Detect which cell encompasses the target text, then output its (X, Y) center coordinate. 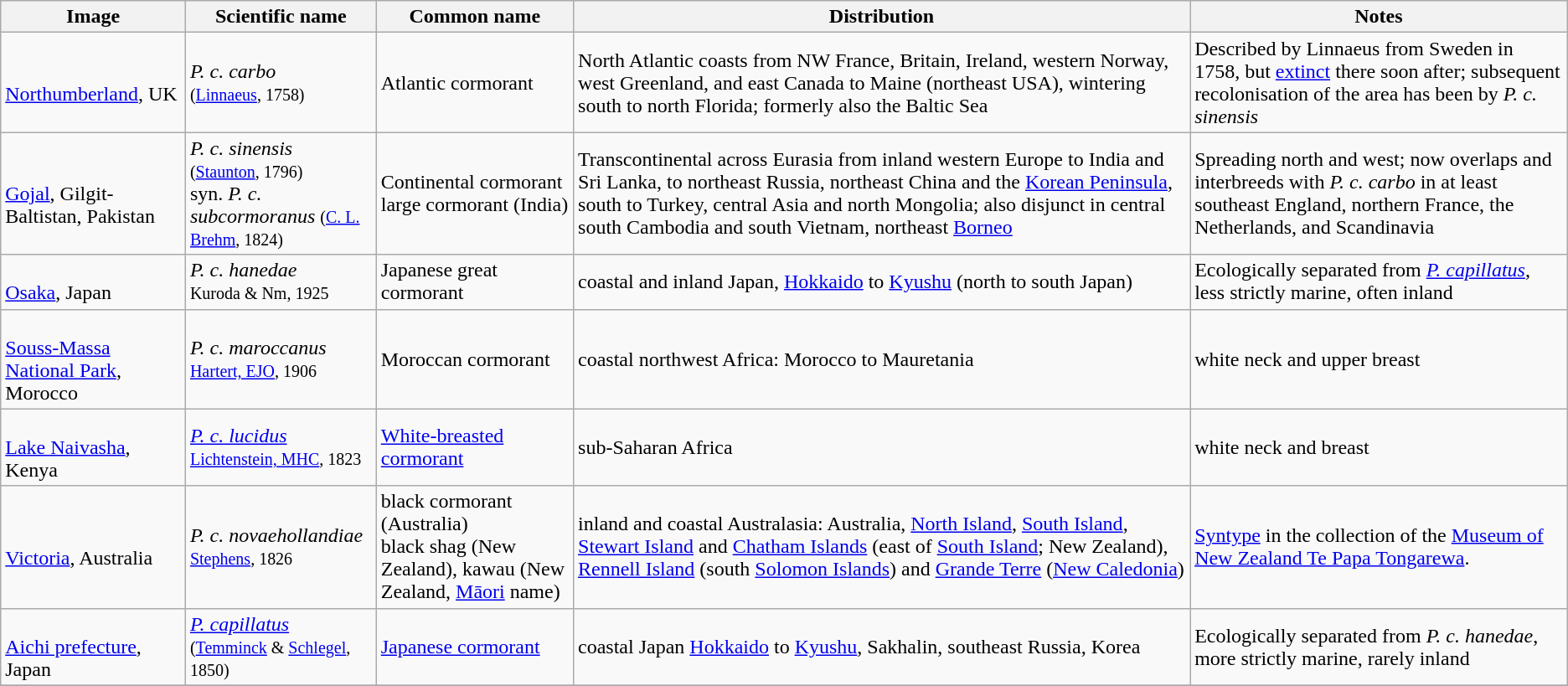
P. c. sinensis (Staunton, 1796)syn. P. c. subcormoranus (C. L. Brehm, 1824) (281, 193)
Notes (1379, 17)
Image (94, 17)
P. c. maroccanus Hartert, EJO, 1906 (281, 358)
Souss-Massa National Park, Morocco (94, 358)
Syntype in the collection of the Museum of New Zealand Te Papa Tongarewa. (1379, 547)
white neck and upper breast (1379, 358)
coastal and inland Japan, Hokkaido to Kyushu (north to south Japan) (882, 281)
white neck and breast (1379, 447)
coastal northwest Africa: Morocco to Mauretania (882, 358)
Northumberland, UK (94, 82)
P. capillatus (Temminck & Schlegel, 1850) (281, 647)
black cormorant (Australia)black shag (New Zealand), kawau (New Zealand, Māori name) (474, 547)
Continental cormorantlarge cormorant (India) (474, 193)
Ecologically separated from P. c. hanedae, more strictly marine, rarely inland (1379, 647)
Described by Linnaeus from Sweden in 1758, but extinct there soon after; subsequent recolonisation of the area has been by P. c. sinensis (1379, 82)
P. c. novaehollandiae Stephens, 1826 (281, 547)
Gojal, Gilgit-Baltistan, Pakistan (94, 193)
sub-Saharan Africa (882, 447)
White-breasted cormorant (474, 447)
Japanese great cormorant (474, 281)
Distribution (882, 17)
Moroccan cormorant (474, 358)
Aichi prefecture, Japan (94, 647)
P. c. hanedae Kuroda & Nm, 1925 (281, 281)
Ecologically separated from P. capillatus, less strictly marine, often inland (1379, 281)
Common name (474, 17)
Atlantic cormorant (474, 82)
Scientific name (281, 17)
P. c. carbo (Linnaeus, 1758) (281, 82)
Japanese cormorant (474, 647)
P. c. lucidus Lichtenstein, MHC, 1823 (281, 447)
Lake Naivasha, Kenya (94, 447)
coastal Japan Hokkaido to Kyushu, Sakhalin, southeast Russia, Korea (882, 647)
Osaka, Japan (94, 281)
Victoria, Australia (94, 547)
